Locate the cell with the specified text and output its (x, y) center coordinate. 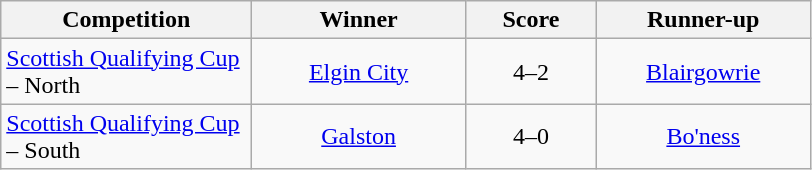
Blairgowrie (703, 72)
Bo'ness (703, 136)
Competition (126, 20)
4–2 (530, 72)
4–0 (530, 136)
Runner-up (703, 20)
Galston (359, 136)
Score (530, 20)
Scottish Qualifying Cup – South (126, 136)
Winner (359, 20)
Elgin City (359, 72)
Scottish Qualifying Cup – North (126, 72)
